Identify which cell holds the provided text, then report its [x, y] central coordinate. 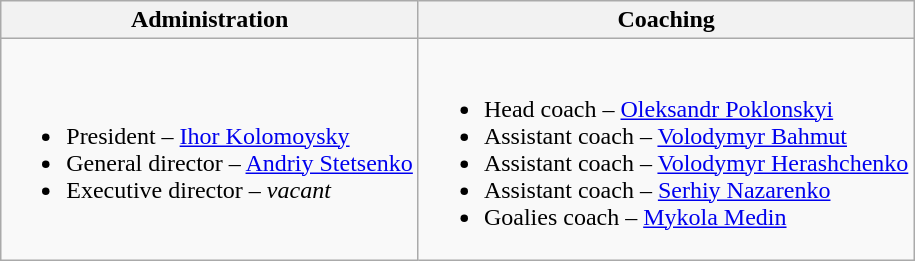
President – Ihor KolomoyskyGeneral director – Andriy StetsenkoExecutive director – vacant [210, 150]
Coaching [666, 20]
Administration [210, 20]
